Provide the (x, y) coordinate of the cell's center where the given text is located.  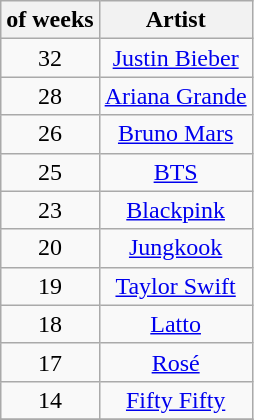
Bruno Mars (176, 134)
BTS (176, 172)
Latto (176, 324)
19 (50, 286)
Blackpink (176, 210)
26 (50, 134)
of weeks (50, 20)
25 (50, 172)
Justin Bieber (176, 58)
Fifty Fifty (176, 400)
17 (50, 362)
32 (50, 58)
Jungkook (176, 248)
Ariana Grande (176, 96)
Artist (176, 20)
23 (50, 210)
28 (50, 96)
Rosé (176, 362)
Taylor Swift (176, 286)
14 (50, 400)
18 (50, 324)
20 (50, 248)
